For the text-containing cell, return its midpoint in [x, y] coordinate format. 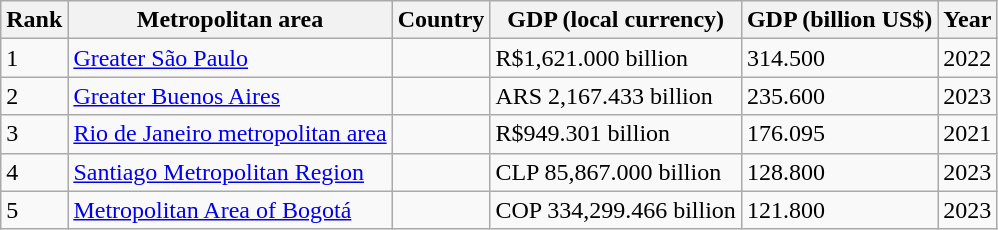
COP 334,299.466 billion [616, 210]
2022 [968, 58]
121.800 [839, 210]
ARS 2,167.433 billion [616, 96]
2 [34, 96]
GDP (billion US$) [839, 20]
Metropolitan Area of Bogotá [230, 210]
R$949.301 billion [616, 134]
235.600 [839, 96]
2021 [968, 134]
176.095 [839, 134]
Santiago Metropolitan Region [230, 172]
Greater Buenos Aires [230, 96]
Metropolitan area [230, 20]
Rank [34, 20]
Greater São Paulo [230, 58]
CLP 85,867.000 billion [616, 172]
5 [34, 210]
128.800 [839, 172]
Country [441, 20]
GDP (local currency) [616, 20]
Year [968, 20]
4 [34, 172]
314.500 [839, 58]
R$1,621.000 billion [616, 58]
Rio de Janeiro metropolitan area [230, 134]
1 [34, 58]
3 [34, 134]
